Return the (X, Y) coordinate for the center point of the cell that contains the specified text.  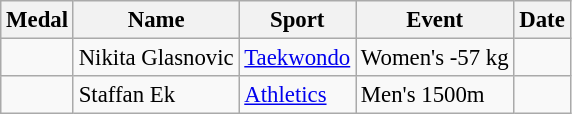
Date (542, 20)
Staffan Ek (156, 95)
Event (435, 20)
Taekwondo (298, 58)
Men's 1500m (435, 95)
Nikita Glasnovic (156, 58)
Sport (298, 20)
Athletics (298, 95)
Medal (38, 20)
Women's -57 kg (435, 58)
Name (156, 20)
